Search for the cell housing the specified text and yield its (x, y) center coordinate. 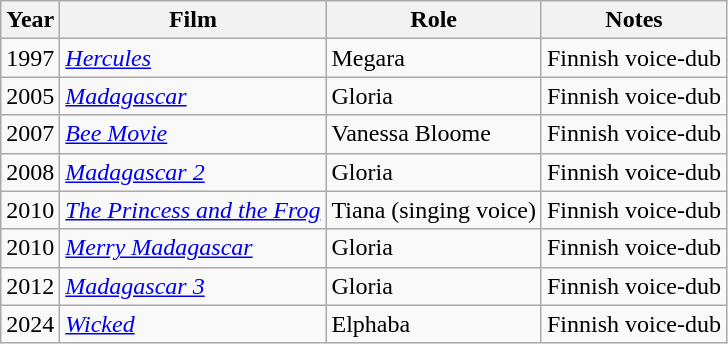
Wicked (193, 324)
Bee Movie (193, 134)
Madagascar (193, 96)
Role (434, 20)
2005 (30, 96)
2008 (30, 172)
2007 (30, 134)
Madagascar 2 (193, 172)
2012 (30, 286)
2024 (30, 324)
The Princess and the Frog (193, 210)
Tiana (singing voice) (434, 210)
Notes (634, 20)
1997 (30, 58)
Merry Madagascar (193, 248)
Hercules (193, 58)
Film (193, 20)
Elphaba (434, 324)
Vanessa Bloome (434, 134)
Megara (434, 58)
Year (30, 20)
Madagascar 3 (193, 286)
